Output the (X, Y) coordinate of the center of the cell containing the given text.  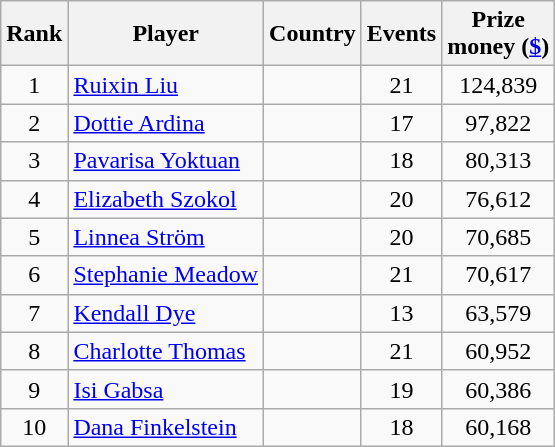
Dottie Ardina (166, 123)
63,579 (498, 313)
Player (166, 34)
60,168 (498, 427)
97,822 (498, 123)
Country (313, 34)
4 (34, 199)
76,612 (498, 199)
3 (34, 161)
60,386 (498, 389)
13 (401, 313)
Ruixin Liu (166, 85)
Charlotte Thomas (166, 351)
Prize money ($) (498, 34)
70,685 (498, 237)
7 (34, 313)
80,313 (498, 161)
70,617 (498, 275)
Elizabeth Szokol (166, 199)
Linnea Ström (166, 237)
17 (401, 123)
8 (34, 351)
Stephanie Meadow (166, 275)
5 (34, 237)
1 (34, 85)
9 (34, 389)
124,839 (498, 85)
Kendall Dye (166, 313)
Events (401, 34)
60,952 (498, 351)
Rank (34, 34)
Dana Finkelstein (166, 427)
Isi Gabsa (166, 389)
Pavarisa Yoktuan (166, 161)
10 (34, 427)
2 (34, 123)
6 (34, 275)
19 (401, 389)
